For the text-containing cell, return its midpoint in [x, y] coordinate format. 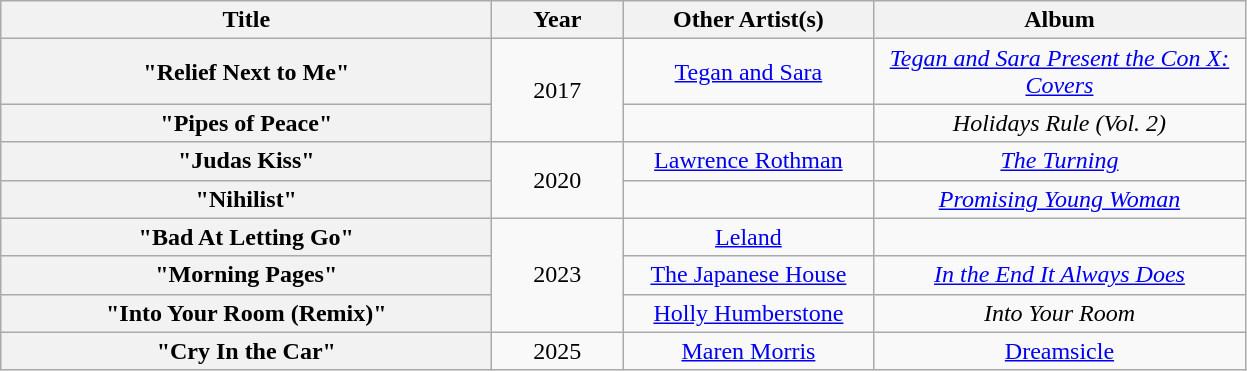
2025 [558, 351]
2017 [558, 90]
Other Artist(s) [748, 20]
"Into Your Room (Remix)" [246, 313]
Lawrence Rothman [748, 161]
"Relief Next to Me" [246, 72]
Promising Young Woman [1060, 199]
Holidays Rule (Vol. 2) [1060, 123]
"Judas Kiss" [246, 161]
The Turning [1060, 161]
Leland [748, 237]
The Japanese House [748, 275]
Dreamsicle [1060, 351]
In the End It Always Does [1060, 275]
Tegan and Sara Present the Con X: Covers [1060, 72]
"Pipes of Peace" [246, 123]
Title [246, 20]
Tegan and Sara [748, 72]
Holly Humberstone [748, 313]
2020 [558, 180]
"Cry In the Car" [246, 351]
Into Your Room [1060, 313]
"Morning Pages" [246, 275]
Year [558, 20]
"Bad At Letting Go" [246, 237]
Maren Morris [748, 351]
"Nihilist" [246, 199]
Album [1060, 20]
2023 [558, 275]
